From the cell containing the given text, extract its center point as [X, Y] coordinate. 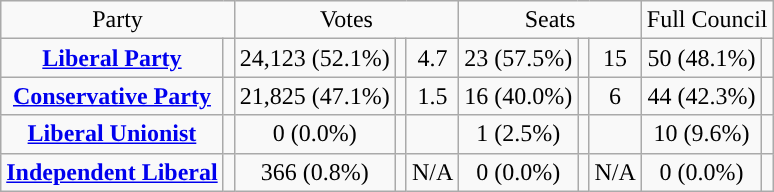
Conservative Party [112, 96]
24,123 (52.1%) [314, 58]
10 (9.6%) [702, 134]
366 (0.8%) [314, 172]
Party [118, 20]
15 [615, 58]
Votes [346, 20]
6 [615, 96]
44 (42.3%) [702, 96]
23 (57.5%) [518, 58]
Seats [550, 20]
50 (48.1%) [702, 58]
16 (40.0%) [518, 96]
Independent Liberal [112, 172]
21,825 (47.1%) [314, 96]
4.7 [432, 58]
Full Council [707, 20]
1 (2.5%) [518, 134]
Liberal Party [112, 58]
1.5 [432, 96]
Liberal Unionist [112, 134]
